Extract the [x, y] coordinate from the center of the cell holding the provided text.  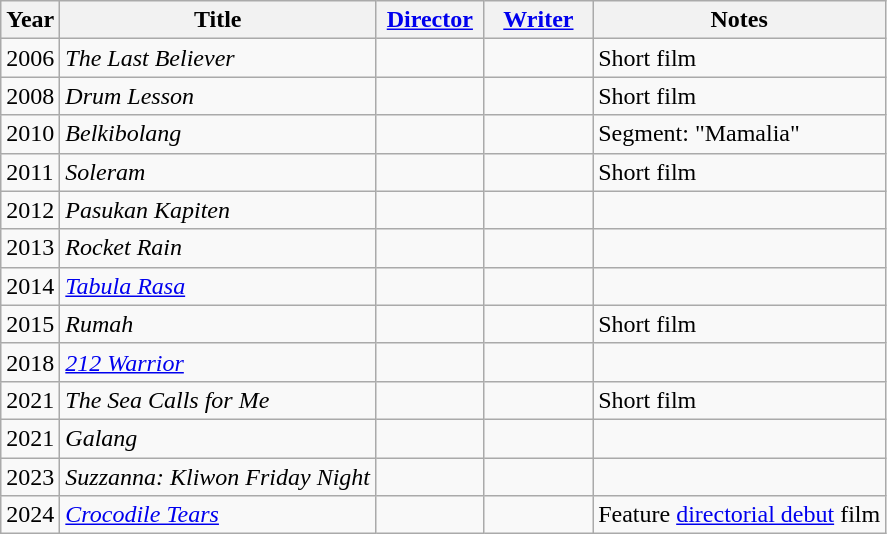
Soleram [218, 172]
Rumah [218, 324]
2012 [30, 210]
2014 [30, 286]
Crocodile Tears [218, 515]
Pasukan Kapiten [218, 210]
2011 [30, 172]
Director [430, 20]
The Last Believer [218, 58]
Belkibolang [218, 134]
212 Warrior [218, 362]
2013 [30, 248]
Title [218, 20]
Segment: "Mamalia" [740, 134]
Year [30, 20]
Tabula Rasa [218, 286]
Rocket Rain [218, 248]
2024 [30, 515]
The Sea Calls for Me [218, 400]
2006 [30, 58]
2010 [30, 134]
2015 [30, 324]
2018 [30, 362]
Drum Lesson [218, 96]
Writer [538, 20]
2023 [30, 477]
2008 [30, 96]
Galang [218, 438]
Feature directorial debut film [740, 515]
Suzzanna: Kliwon Friday Night [218, 477]
Notes [740, 20]
